Return (X, Y) of the center of cell containing provided text 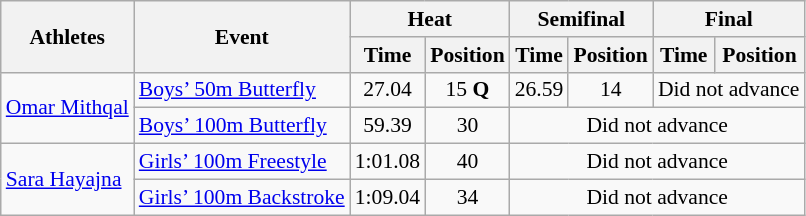
1:01.08 (388, 162)
Girls’ 100m Freestyle (242, 162)
14 (610, 90)
30 (467, 126)
Event (242, 36)
Heat (430, 19)
Omar Mithqal (68, 108)
Girls’ 100m Backstroke (242, 197)
Boys’ 50m Butterfly (242, 90)
26.59 (540, 90)
1:09.04 (388, 197)
59.39 (388, 126)
Boys’ 100m Butterfly (242, 126)
Athletes (68, 36)
27.04 (388, 90)
Final (729, 19)
15 Q (467, 90)
Semifinal (582, 19)
40 (467, 162)
Sara Hayajna (68, 180)
34 (467, 197)
